Provide the (x, y) coordinate of the cell's center where the given text is located.  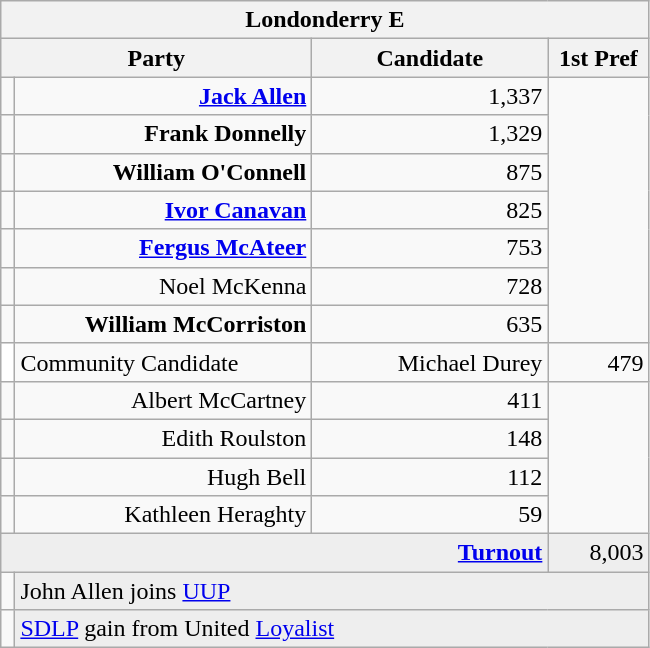
Jack Allen (164, 96)
Noel McKenna (164, 286)
59 (430, 515)
8,003 (598, 553)
148 (430, 438)
Fergus McAteer (164, 248)
SDLP gain from United Loyalist (332, 629)
411 (430, 400)
728 (430, 286)
825 (430, 210)
1,337 (430, 96)
753 (430, 248)
Hugh Bell (164, 477)
Frank Donnelly (164, 134)
Edith Roulston (164, 438)
Londonderry E (325, 20)
Turnout (274, 553)
112 (430, 477)
Candidate (430, 58)
Ivor Canavan (164, 210)
635 (430, 324)
Kathleen Heraghty (164, 515)
William McCorriston (164, 324)
Albert McCartney (164, 400)
479 (598, 362)
Community Candidate (164, 362)
1,329 (430, 134)
Michael Durey (430, 362)
William O'Connell (164, 172)
875 (430, 172)
John Allen joins UUP (332, 591)
Party (156, 58)
1st Pref (598, 58)
